Locate the cell with the specified text and output its [x, y] center coordinate. 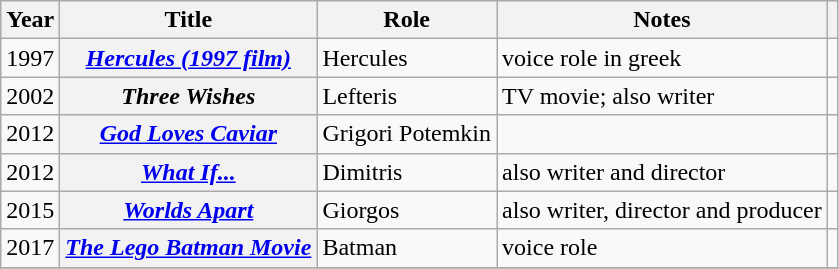
The Lego Batman Movie [188, 248]
TV movie; also writer [662, 96]
What If... [188, 172]
Lefteris [407, 96]
Three Wishes [188, 96]
Title [188, 20]
2017 [30, 248]
Giorgos [407, 210]
Dimitris [407, 172]
Year [30, 20]
also writer, director and producer [662, 210]
voice role in greek [662, 58]
Notes [662, 20]
Worlds Apart [188, 210]
Grigori Potemkin [407, 134]
2015 [30, 210]
Role [407, 20]
also writer and director [662, 172]
Hercules (1997 film) [188, 58]
God Loves Caviar [188, 134]
Hercules [407, 58]
Batman [407, 248]
1997 [30, 58]
2002 [30, 96]
voice role [662, 248]
